Extract the [x, y] coordinate from the center of the cell holding the provided text.  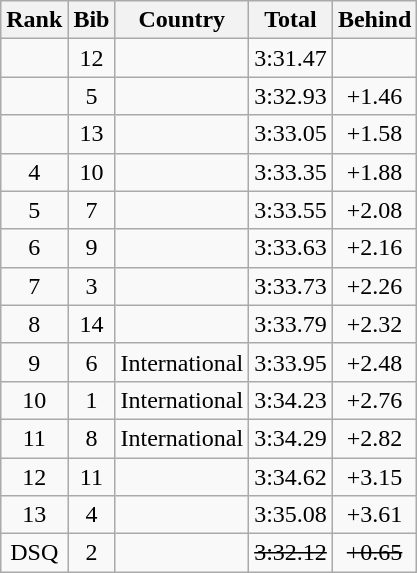
3:32.12 [291, 553]
+2.32 [374, 324]
1 [92, 400]
+1.46 [374, 96]
Bib [92, 20]
2 [92, 553]
3:32.93 [291, 96]
Total [291, 20]
+3.61 [374, 515]
+2.16 [374, 248]
3 [92, 286]
3:35.08 [291, 515]
+0.65 [374, 553]
3:31.47 [291, 58]
Country [182, 20]
3:33.55 [291, 210]
3:33.95 [291, 362]
3:34.29 [291, 438]
Rank [34, 20]
14 [92, 324]
3:34.62 [291, 477]
+2.26 [374, 286]
+2.82 [374, 438]
3:33.35 [291, 172]
Behind [374, 20]
3:33.79 [291, 324]
3:33.05 [291, 134]
3:34.23 [291, 400]
DSQ [34, 553]
+2.48 [374, 362]
+2.76 [374, 400]
+3.15 [374, 477]
3:33.73 [291, 286]
+1.58 [374, 134]
+2.08 [374, 210]
3:33.63 [291, 248]
+1.88 [374, 172]
